Return the [x, y] coordinate for the center point of the cell that contains the specified text.  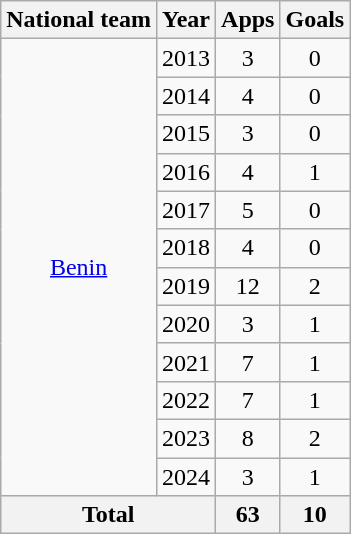
2024 [186, 477]
2014 [186, 96]
2015 [186, 134]
Benin [79, 268]
National team [79, 20]
12 [248, 286]
Year [186, 20]
2018 [186, 248]
2020 [186, 324]
2019 [186, 286]
8 [248, 438]
10 [315, 515]
5 [248, 210]
Goals [315, 20]
Apps [248, 20]
Total [108, 515]
2013 [186, 58]
63 [248, 515]
2021 [186, 362]
2022 [186, 400]
2017 [186, 210]
2016 [186, 172]
2023 [186, 438]
